Determine the (X, Y) coordinate at the center of the cell enclosing the given text.  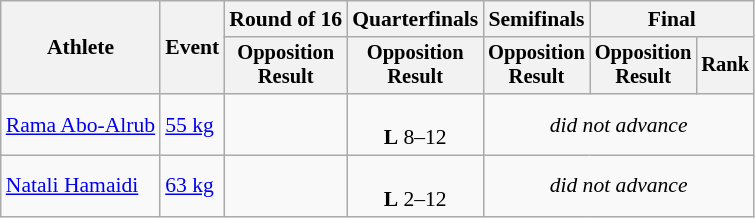
55 kg (192, 124)
63 kg (192, 186)
Natali Hamaidi (80, 186)
Event (192, 48)
Quarterfinals (415, 19)
L 2–12 (415, 186)
Round of 16 (286, 19)
L 8–12 (415, 124)
Final (672, 19)
Rank (725, 66)
Athlete (80, 48)
Rama Abo-Alrub (80, 124)
Semifinals (536, 19)
